Detect which cell encompasses the target text, then output its (x, y) center coordinate. 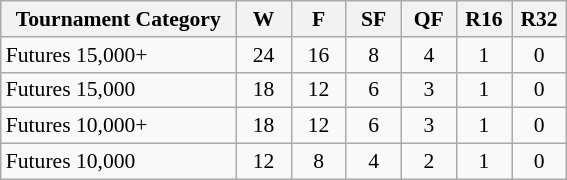
Futures 10,000 (118, 162)
F (318, 19)
Futures 15,000 (118, 90)
Futures 15,000+ (118, 55)
16 (318, 55)
24 (264, 55)
Tournament Category (118, 19)
R32 (540, 19)
2 (428, 162)
Futures 10,000+ (118, 126)
SF (374, 19)
QF (428, 19)
W (264, 19)
R16 (484, 19)
